Locate the cell with the specified text and output its (X, Y) center coordinate. 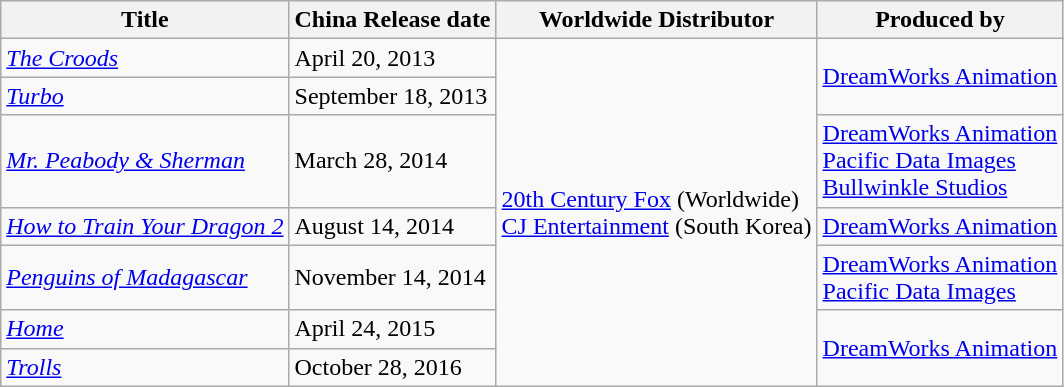
Title (145, 20)
October 28, 2016 (392, 367)
How to Train Your Dragon 2 (145, 226)
China Release date (392, 20)
Home (145, 329)
November 14, 2014 (392, 278)
Worldwide Distributor (656, 20)
Mr. Peabody & Sherman (145, 161)
April 20, 2013 (392, 58)
DreamWorks AnimationPacific Data Images (940, 278)
Trolls (145, 367)
DreamWorks AnimationPacific Data ImagesBullwinkle Studios (940, 161)
September 18, 2013 (392, 96)
August 14, 2014 (392, 226)
Produced by (940, 20)
The Croods (145, 58)
April 24, 2015 (392, 329)
March 28, 2014 (392, 161)
20th Century Fox (Worldwide)CJ Entertainment (South Korea) (656, 212)
Penguins of Madagascar (145, 278)
Turbo (145, 96)
